Search for the cell housing the specified text and yield its (X, Y) center coordinate. 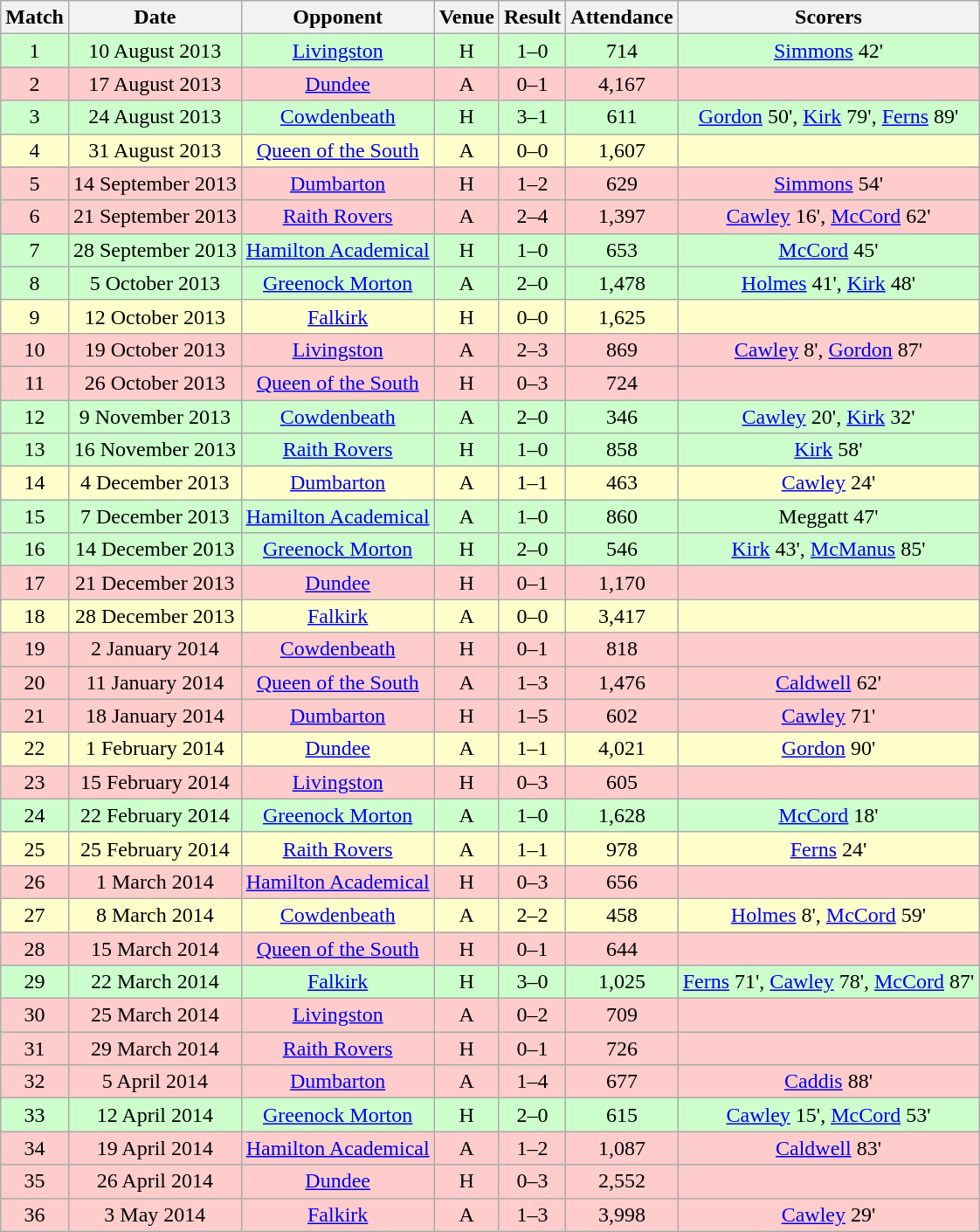
6 (35, 217)
21 December 2013 (155, 583)
26 (35, 882)
1,087 (622, 1148)
8 (35, 283)
21 (35, 716)
602 (622, 716)
29 March 2014 (155, 1049)
1,170 (622, 583)
22 February 2014 (155, 815)
Cawley 24' (828, 483)
9 November 2013 (155, 417)
14 September 2013 (155, 183)
Caldwell 62' (828, 682)
Cawley 8', Gordon 87' (828, 350)
Date (155, 17)
Kirk 58' (828, 450)
5 April 2014 (155, 1082)
346 (622, 417)
22 March 2014 (155, 982)
818 (622, 649)
28 December 2013 (155, 616)
26 April 2014 (155, 1181)
18 (35, 616)
19 April 2014 (155, 1148)
Ferns 24' (828, 848)
3 (35, 117)
Opponent (337, 17)
858 (622, 450)
20 (35, 682)
629 (622, 183)
3–0 (532, 982)
463 (622, 483)
7 (35, 250)
1,476 (622, 682)
1,025 (622, 982)
Kirk 43', McManus 85' (828, 550)
2–2 (532, 915)
25 February 2014 (155, 848)
611 (622, 117)
Cawley 16', McCord 62' (828, 217)
Simmons 54' (828, 183)
23 (35, 782)
Venue (466, 17)
Ferns 71', Cawley 78', McCord 87' (828, 982)
24 August 2013 (155, 117)
656 (622, 882)
31 August 2013 (155, 150)
Caddis 88' (828, 1082)
14 (35, 483)
29 (35, 982)
15 March 2014 (155, 948)
1–4 (532, 1082)
4,021 (622, 749)
1,607 (622, 150)
Holmes 41', Kirk 48' (828, 283)
644 (622, 948)
22 (35, 749)
Caldwell 83' (828, 1148)
25 March 2014 (155, 1015)
1 (35, 51)
32 (35, 1082)
1 February 2014 (155, 749)
12 October 2013 (155, 316)
709 (622, 1015)
Simmons 42' (828, 51)
McCord 18' (828, 815)
10 August 2013 (155, 51)
860 (622, 516)
8 March 2014 (155, 915)
2,552 (622, 1181)
33 (35, 1115)
25 (35, 848)
16 (35, 550)
12 April 2014 (155, 1115)
2 January 2014 (155, 649)
11 January 2014 (155, 682)
Gordon 90' (828, 749)
726 (622, 1049)
3,998 (622, 1215)
4 (35, 150)
5 (35, 183)
14 December 2013 (155, 550)
869 (622, 350)
24 (35, 815)
3,417 (622, 616)
11 (35, 383)
Match (35, 17)
4 December 2013 (155, 483)
26 October 2013 (155, 383)
36 (35, 1215)
16 November 2013 (155, 450)
35 (35, 1181)
31 (35, 1049)
1,397 (622, 217)
2 (35, 84)
7 December 2013 (155, 516)
28 September 2013 (155, 250)
Cawley 20', Kirk 32' (828, 417)
17 (35, 583)
978 (622, 848)
34 (35, 1148)
13 (35, 450)
Meggatt 47' (828, 516)
2–3 (532, 350)
Attendance (622, 17)
653 (622, 250)
1,478 (622, 283)
Cawley 29' (828, 1215)
2–4 (532, 217)
Gordon 50', Kirk 79', Ferns 89' (828, 117)
12 (35, 417)
19 (35, 649)
28 (35, 948)
17 August 2013 (155, 84)
605 (622, 782)
Result (532, 17)
3–1 (532, 117)
21 September 2013 (155, 217)
Cawley 71' (828, 716)
714 (622, 51)
1,625 (622, 316)
Cawley 15', McCord 53' (828, 1115)
15 (35, 516)
18 January 2014 (155, 716)
1 March 2014 (155, 882)
677 (622, 1082)
5 October 2013 (155, 283)
4,167 (622, 84)
9 (35, 316)
10 (35, 350)
1–5 (532, 716)
McCord 45' (828, 250)
724 (622, 383)
615 (622, 1115)
0–2 (532, 1015)
15 February 2014 (155, 782)
27 (35, 915)
546 (622, 550)
3 May 2014 (155, 1215)
Holmes 8', McCord 59' (828, 915)
1,628 (622, 815)
Scorers (828, 17)
19 October 2013 (155, 350)
458 (622, 915)
30 (35, 1015)
